From the cell containing the given text, extract its center point as [X, Y] coordinate. 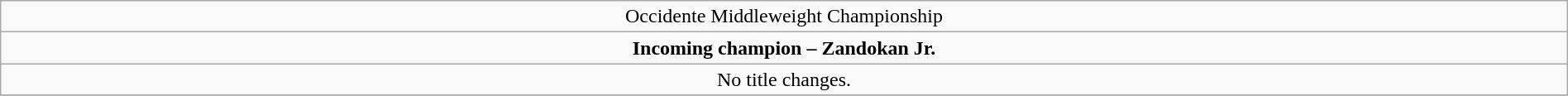
No title changes. [784, 79]
Occidente Middleweight Championship [784, 17]
Incoming champion – Zandokan Jr. [784, 48]
